Output the [X, Y] coordinate of the center of the cell containing the given text.  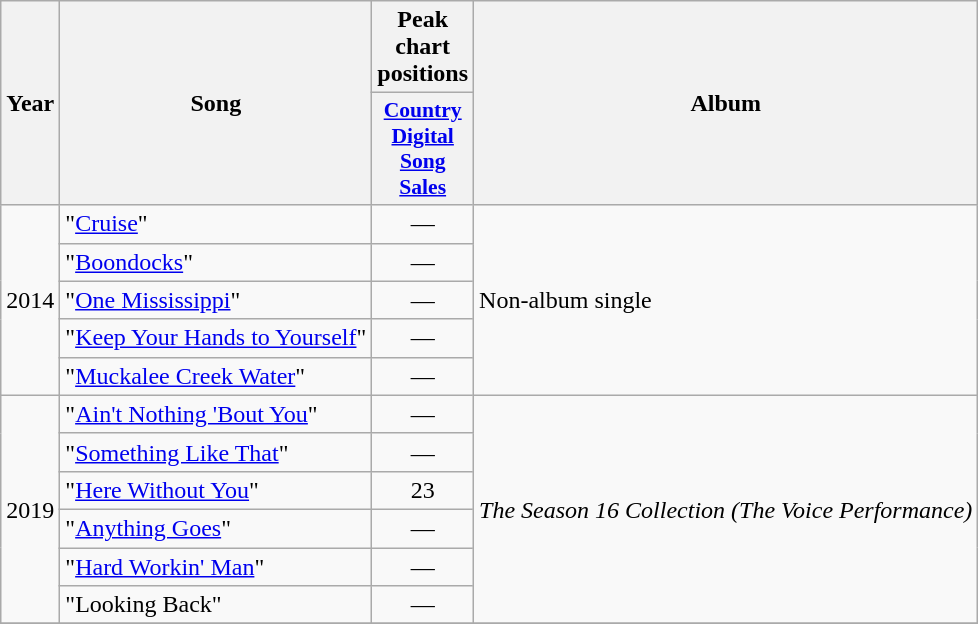
"Keep Your Hands to Yourself" [216, 338]
"Anything Goes" [216, 528]
"Muckalee Creek Water" [216, 376]
"Ain't Nothing 'Bout You" [216, 414]
Peak chart positions [423, 47]
23 [423, 490]
"Something Like That" [216, 452]
2014 [30, 300]
2019 [30, 509]
"Boondocks" [216, 262]
Album [726, 103]
"One Mississippi" [216, 300]
"Here Without You" [216, 490]
Year [30, 103]
"Cruise" [216, 224]
"Hard Workin' Man" [216, 567]
Song [216, 103]
The Season 16 Collection (The Voice Performance) [726, 509]
Country Digital Song Sales [423, 149]
Non-album single [726, 300]
"Looking Back" [216, 605]
